From the cell containing the given text, extract its center point as [X, Y] coordinate. 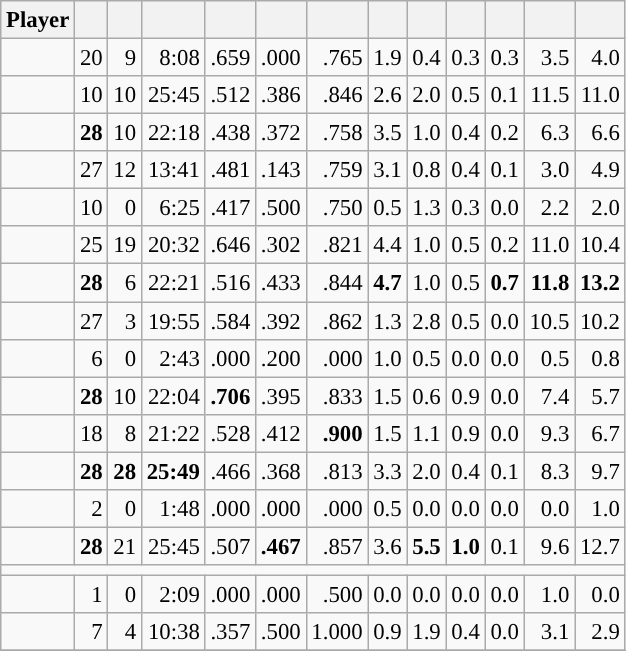
.512 [230, 95]
13:41 [173, 170]
4.4 [388, 245]
.368 [281, 471]
.438 [230, 133]
.900 [337, 433]
.528 [230, 433]
.759 [337, 170]
.412 [281, 433]
.846 [337, 95]
.302 [281, 245]
.659 [230, 58]
.386 [281, 95]
10.2 [600, 321]
7.4 [549, 396]
.433 [281, 283]
22:18 [173, 133]
4.7 [388, 283]
8.3 [549, 471]
.467 [281, 546]
.395 [281, 396]
9.6 [549, 546]
.372 [281, 133]
2:09 [173, 594]
.750 [337, 208]
2.2 [549, 208]
4.0 [600, 58]
12 [124, 170]
1:48 [173, 509]
8 [124, 433]
2.8 [426, 321]
3 [124, 321]
10.4 [600, 245]
7 [92, 632]
4.9 [600, 170]
6.3 [549, 133]
20:32 [173, 245]
4 [124, 632]
1.000 [337, 632]
.706 [230, 396]
.392 [281, 321]
.466 [230, 471]
5.5 [426, 546]
11.5 [549, 95]
9.3 [549, 433]
25:49 [173, 471]
5.7 [600, 396]
.516 [230, 283]
6:25 [173, 208]
.857 [337, 546]
.844 [337, 283]
.833 [337, 396]
3.0 [549, 170]
22:21 [173, 283]
6.6 [600, 133]
3.6 [388, 546]
25 [92, 245]
.758 [337, 133]
22:04 [173, 396]
0.6 [426, 396]
.646 [230, 245]
.507 [230, 546]
1.1 [426, 433]
.200 [281, 358]
10.5 [549, 321]
.862 [337, 321]
3.3 [388, 471]
.765 [337, 58]
2.6 [388, 95]
.813 [337, 471]
19 [124, 245]
6.7 [600, 433]
.417 [230, 208]
Player [38, 20]
21:22 [173, 433]
2:43 [173, 358]
12.7 [600, 546]
11.8 [549, 283]
.143 [281, 170]
9 [124, 58]
2 [92, 509]
21 [124, 546]
18 [92, 433]
10:38 [173, 632]
20 [92, 58]
13.2 [600, 283]
19:55 [173, 321]
.481 [230, 170]
.357 [230, 632]
1 [92, 594]
.584 [230, 321]
9.7 [600, 471]
.821 [337, 245]
8:08 [173, 58]
2.9 [600, 632]
0.7 [504, 283]
